Capture the cell that displays the provided text and extract its [X, Y] central coordinate. 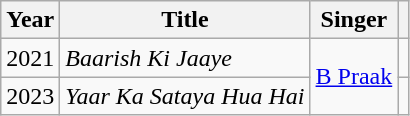
Title [185, 20]
2021 [30, 58]
2023 [30, 96]
Baarish Ki Jaaye [185, 58]
B Praak [354, 77]
Singer [354, 20]
Year [30, 20]
Yaar Ka Sataya Hua Hai [185, 96]
